Determine the [x, y] coordinate at the center of the cell enclosing the given text.  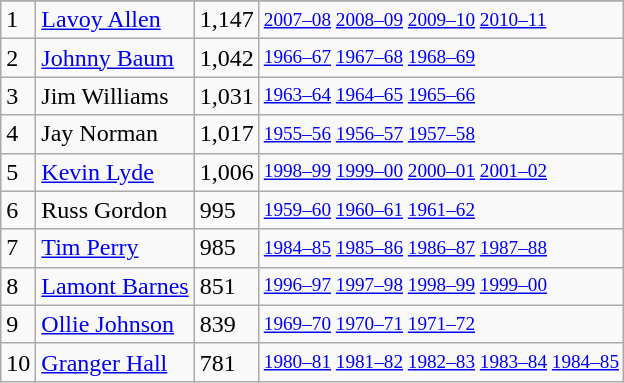
1998–99 1999–00 2000–01 2001–02 [441, 172]
1963–64 1964–65 1965–66 [441, 96]
7 [18, 248]
1,042 [226, 58]
Jim Williams [115, 96]
8 [18, 286]
Ollie Johnson [115, 324]
9 [18, 324]
1969–70 1970–71 1971–72 [441, 324]
4 [18, 134]
Russ Gordon [115, 210]
Johnny Baum [115, 58]
Jay Norman [115, 134]
6 [18, 210]
985 [226, 248]
1955–56 1956–57 1957–58 [441, 134]
1966–67 1967–68 1968–69 [441, 58]
1980–81 1981–82 1982–83 1983–84 1984–85 [441, 362]
839 [226, 324]
3 [18, 96]
851 [226, 286]
1,031 [226, 96]
1959–60 1960–61 1961–62 [441, 210]
2 [18, 58]
995 [226, 210]
Lavoy Allen [115, 20]
1996–97 1997–98 1998–99 1999–00 [441, 286]
1984–85 1985–86 1986–87 1987–88 [441, 248]
1,017 [226, 134]
2007–08 2008–09 2009–10 2010–11 [441, 20]
5 [18, 172]
1,006 [226, 172]
1 [18, 20]
Tim Perry [115, 248]
Kevin Lyde [115, 172]
781 [226, 362]
10 [18, 362]
1,147 [226, 20]
Lamont Barnes [115, 286]
Granger Hall [115, 362]
